Capture the cell that displays the provided text and extract its (x, y) central coordinate. 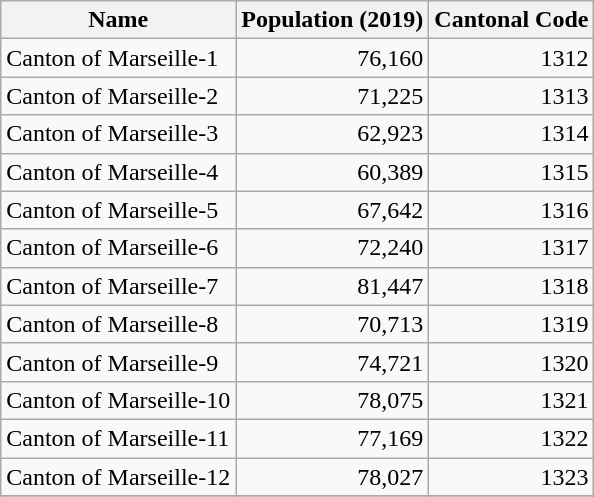
72,240 (332, 248)
71,225 (332, 96)
1315 (512, 172)
1312 (512, 58)
1317 (512, 248)
1318 (512, 286)
81,447 (332, 286)
74,721 (332, 362)
78,075 (332, 400)
Canton of Marseille-4 (118, 172)
67,642 (332, 210)
78,027 (332, 477)
Canton of Marseille-5 (118, 210)
Canton of Marseille-6 (118, 248)
77,169 (332, 438)
Canton of Marseille-3 (118, 134)
1321 (512, 400)
Canton of Marseille-9 (118, 362)
Canton of Marseille-7 (118, 286)
Canton of Marseille-12 (118, 477)
62,923 (332, 134)
70,713 (332, 324)
Canton of Marseille-8 (118, 324)
Canton of Marseille-10 (118, 400)
Canton of Marseille-11 (118, 438)
Name (118, 20)
1319 (512, 324)
Population (2019) (332, 20)
Canton of Marseille-2 (118, 96)
1322 (512, 438)
1320 (512, 362)
1313 (512, 96)
1316 (512, 210)
60,389 (332, 172)
1323 (512, 477)
Canton of Marseille-1 (118, 58)
1314 (512, 134)
Cantonal Code (512, 20)
76,160 (332, 58)
